Provide the [X, Y] coordinate of the cell's center where the given text is located.  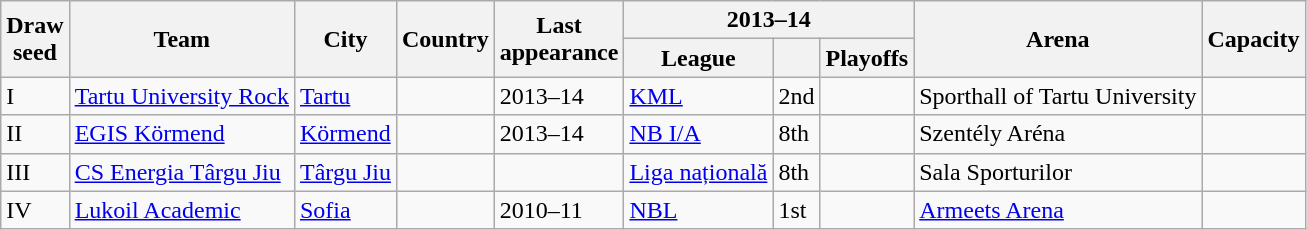
Liga națională [698, 172]
I [35, 96]
City [345, 39]
EGIS Körmend [182, 134]
2nd [796, 96]
Capacity [1254, 39]
NB I/A [698, 134]
1st [796, 210]
Sala Sporturilor [1058, 172]
Sofia [345, 210]
Lukoil Academic [182, 210]
Târgu Jiu [345, 172]
Tartu University Rock [182, 96]
KML [698, 96]
Country [445, 39]
NBL [698, 210]
2010–11 [559, 210]
Tartu [345, 96]
IV [35, 210]
Playoffs [867, 58]
CS Energia Târgu Jiu [182, 172]
Team [182, 39]
Last appearance [559, 39]
Körmend [345, 134]
Armeets Arena [1058, 210]
League [698, 58]
Szentély Aréna [1058, 134]
III [35, 172]
Arena [1058, 39]
II [35, 134]
Sporthall of Tartu University [1058, 96]
Draw seed [35, 39]
